Detect which cell encompasses the target text, then output its [x, y] center coordinate. 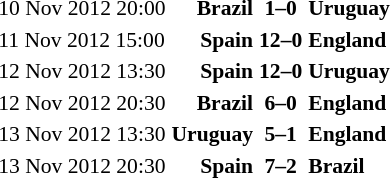
Brazil [212, 102]
Uruguay [212, 134]
6–0 [281, 102]
5–1 [281, 134]
